Pinpoint the cell where the given text exists, returning its [X, Y] midpoint coordinate. 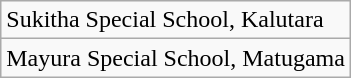
Sukitha Special School, Kalutara [176, 20]
Mayura Special School, Matugama [176, 58]
